Return the (X, Y) coordinate for the center point of the cell that contains the specified text.  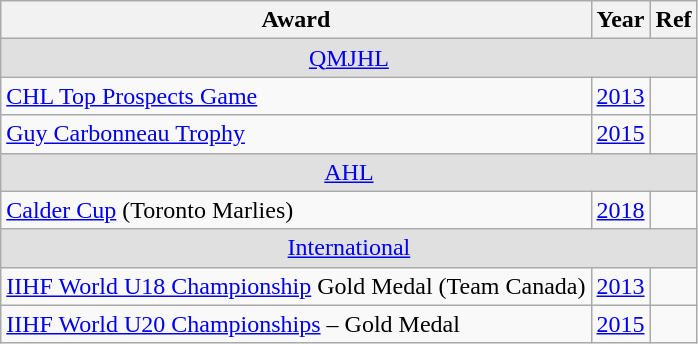
Award (296, 20)
Calder Cup (Toronto Marlies) (296, 210)
Ref (674, 20)
CHL Top Prospects Game (296, 96)
AHL (349, 172)
IIHF World U18 Championship Gold Medal (Team Canada) (296, 286)
IIHF World U20 Championships – Gold Medal (296, 324)
Year (620, 20)
International (349, 248)
2018 (620, 210)
Guy Carbonneau Trophy (296, 134)
QMJHL (349, 58)
